Output the [x, y] coordinate of the center of the cell containing the given text.  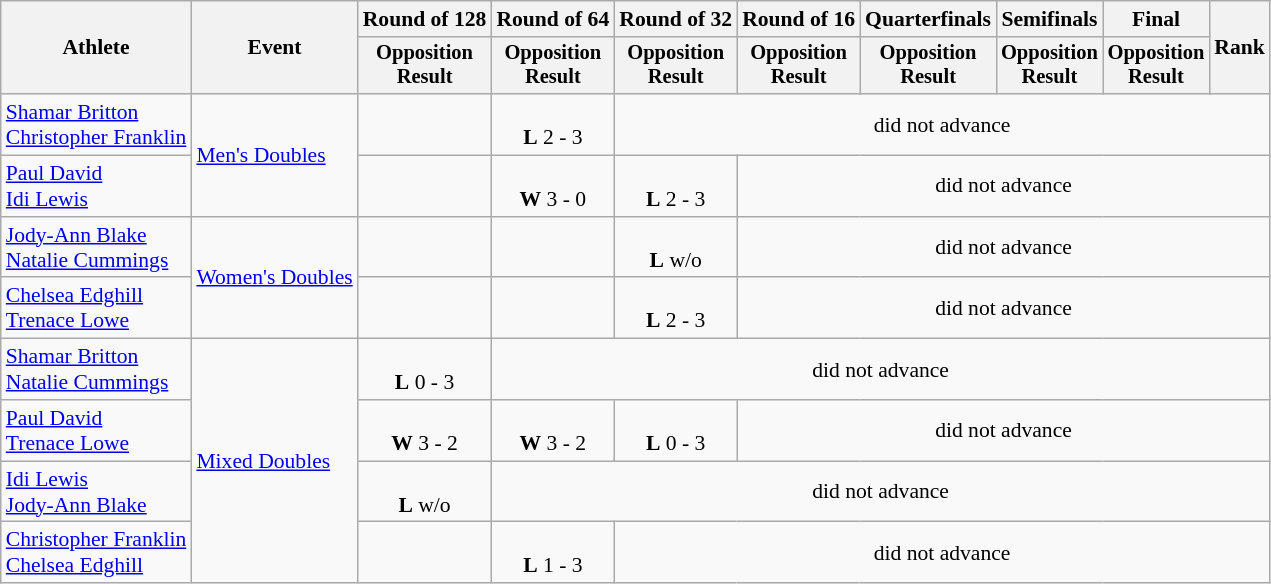
Chelsea EdghillTrenace Lowe [96, 308]
Paul DavidIdi Lewis [96, 186]
Rank [1240, 48]
Men's Doubles [274, 155]
Round of 16 [798, 19]
Round of 64 [552, 19]
Jody-Ann BlakeNatalie Cummings [96, 248]
L 1 - 3 [552, 552]
Christopher FranklinChelsea Edghill [96, 552]
Semifinals [1050, 19]
Athlete [96, 48]
Final [1156, 19]
Quarterfinals [928, 19]
Event [274, 48]
Idi LewisJody-Ann Blake [96, 492]
Round of 128 [425, 19]
W 3 - 0 [552, 186]
Shamar BrittonChristopher Franklin [96, 124]
Mixed Doubles [274, 461]
Round of 32 [676, 19]
Women's Doubles [274, 278]
Shamar BrittonNatalie Cummings [96, 370]
Paul DavidTrenace Lowe [96, 430]
